Locate the cell with the specified text and output its [x, y] center coordinate. 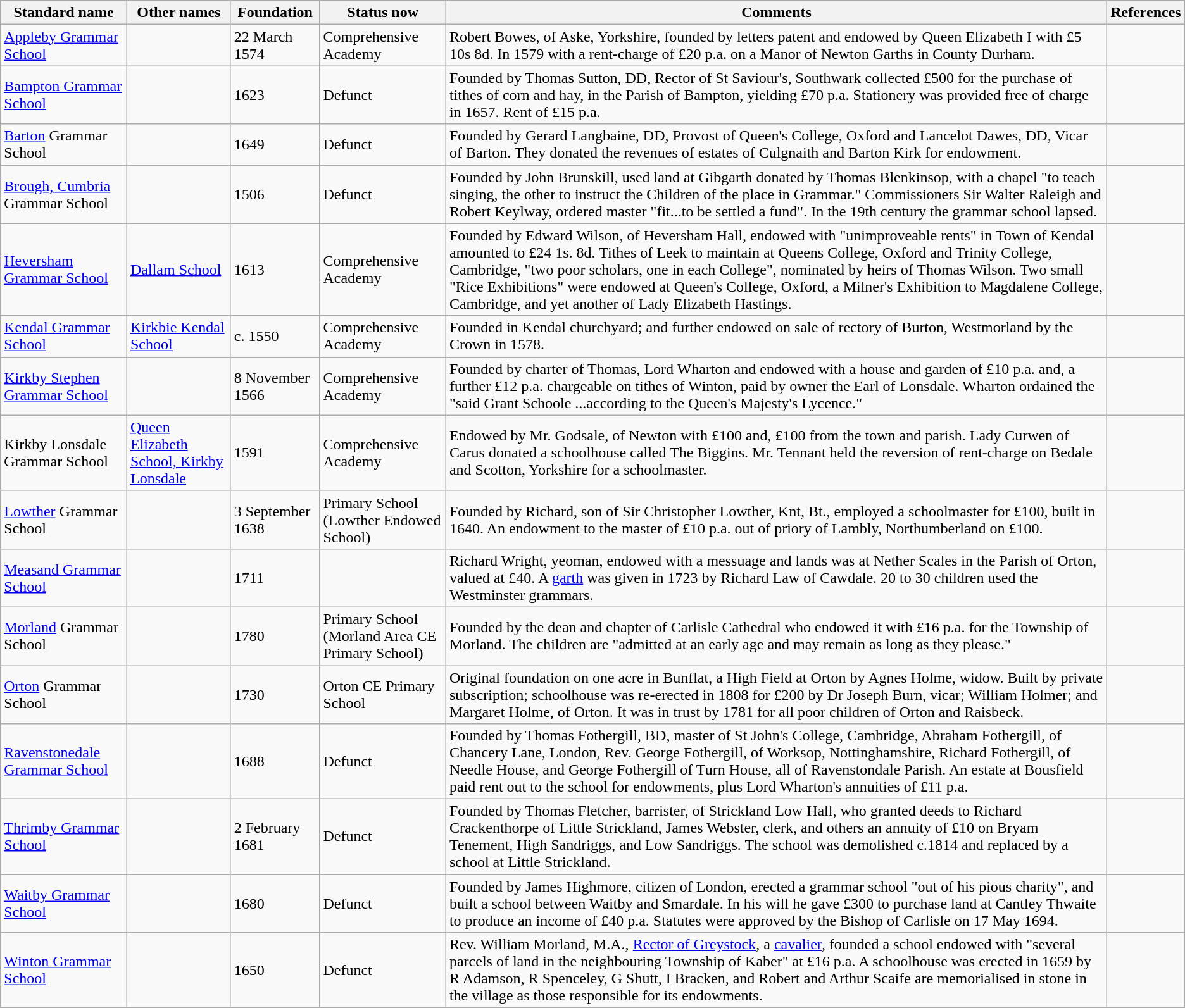
1591 [275, 453]
Orton Grammar School [64, 695]
Brough, Cumbria Grammar School [64, 194]
1650 [275, 971]
Primary School(Lowther Endowed School) [382, 520]
Measand Grammar School [64, 578]
Comments [776, 13]
Kendal Grammar School [64, 337]
c. 1550 [275, 337]
Heversham Grammar School [64, 270]
Orton CE Primary School [382, 695]
Appleby Grammar School [64, 46]
Ravenstonedale Grammar School [64, 762]
1780 [275, 636]
Other names [179, 13]
Kirkby Stephen Grammar School [64, 386]
Lowther Grammar School [64, 520]
Kirkby Lonsdale Grammar School [64, 453]
Bampton Grammar School [64, 95]
1680 [275, 904]
Thrimby Grammar School [64, 837]
1613 [275, 270]
22 March 1574 [275, 46]
References [1146, 13]
1711 [275, 578]
Primary School(Morland Area CE Primary School) [382, 636]
Dallam School [179, 270]
8 November 1566 [275, 386]
1688 [275, 762]
Morland Grammar School [64, 636]
Foundation [275, 13]
1623 [275, 95]
Winton Grammar School [64, 971]
Standard name [64, 13]
Queen Elizabeth School, Kirkby Lonsdale [179, 453]
Founded in Kendal churchyard; and further endowed on sale of rectory of Burton, Westmorland by the Crown in 1578. [776, 337]
Waitby Grammar School [64, 904]
2 February 1681 [275, 837]
3 September 1638 [275, 520]
Status now [382, 13]
Kirkbie Kendal School [179, 337]
1649 [275, 144]
Barton Grammar School [64, 144]
1730 [275, 695]
1506 [275, 194]
